Extract the [x, y] coordinate from the center of the cell holding the provided text.  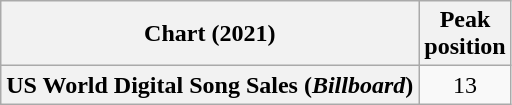
13 [465, 85]
Peakposition [465, 34]
US World Digital Song Sales (Billboard) [210, 85]
Chart (2021) [210, 34]
